Output the (X, Y) coordinate of the center of the cell containing the given text.  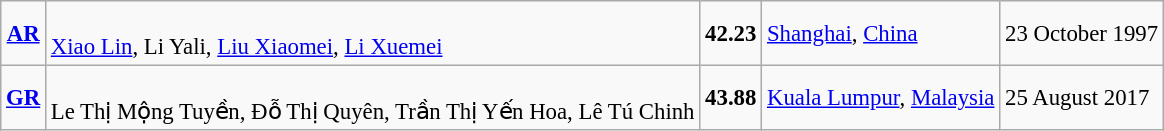
AR (24, 34)
23 October 1997 (1082, 34)
Kuala Lumpur, Malaysia (881, 98)
25 August 2017 (1082, 98)
42.23 (731, 34)
Shanghai, China (881, 34)
43.88 (731, 98)
Xiao Lin, Li Yali, Liu Xiaomei, Li Xuemei (373, 34)
Le Thị Mộng Tuyền, Đỗ Thị Quyên, Trần Thị Yến Hoa, Lê Tú Chinh (373, 98)
GR (24, 98)
